Detect which cell encompasses the target text, then output its (X, Y) center coordinate. 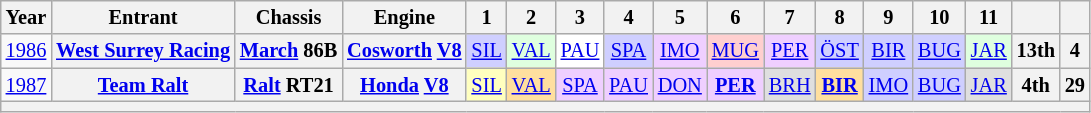
7 (790, 17)
1986 (26, 51)
MUG (736, 51)
29 (1075, 85)
2 (532, 17)
10 (940, 17)
11 (989, 17)
1987 (26, 85)
ÖST (840, 51)
6 (736, 17)
West Surrey Racing (143, 51)
Chassis (288, 17)
March 86B (288, 51)
Engine (404, 17)
DON (680, 85)
13th (1036, 51)
5 (680, 17)
Cosworth V8 (404, 51)
Honda V8 (404, 85)
Team Ralt (143, 85)
3 (580, 17)
Ralt RT21 (288, 85)
Entrant (143, 17)
Year (26, 17)
9 (888, 17)
BRH (790, 85)
8 (840, 17)
1 (486, 17)
4th (1036, 85)
